From the cell containing the given text, extract its center point as (x, y) coordinate. 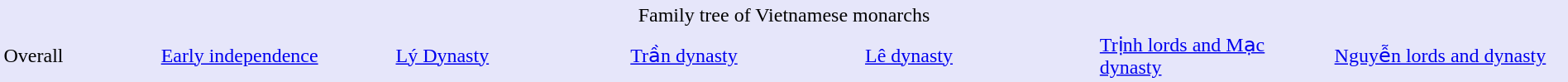
Overall (79, 55)
Lê dynasty (981, 55)
Early independence (276, 55)
Family tree of Vietnamese monarchs (784, 15)
Trần dynasty (746, 55)
Lý Dynasty (511, 55)
Nguyễn lords and dynasty (1449, 55)
Trịnh lords and Mạc dynasty (1214, 55)
